For the text-containing cell, return its midpoint in (x, y) coordinate format. 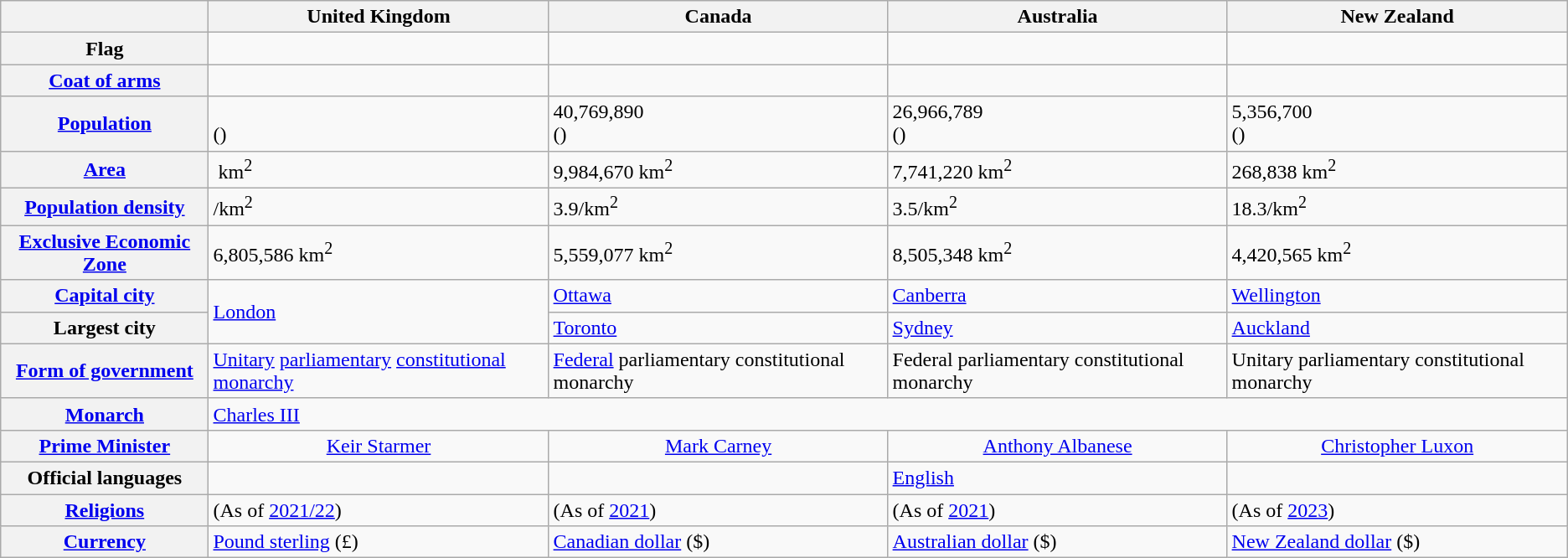
Form of government (105, 370)
7,741,220 km2 (1057, 169)
Capital city (105, 296)
Largest city (105, 328)
English (1057, 478)
Official languages (105, 478)
268,838 km2 (1397, 169)
Coat of arms (105, 80)
London (379, 312)
5,356,700() (1397, 124)
(As of 2021/22) (379, 510)
3.9/km2 (719, 208)
Wellington (1397, 296)
Religions (105, 510)
New Zealand dollar ($) (1397, 542)
Australia (1057, 17)
Canada (719, 17)
United Kingdom (379, 17)
9,984,670 km2 (719, 169)
5,559,077 km2 (719, 253)
km2 (379, 169)
Christopher Luxon (1397, 446)
Keir Starmer (379, 446)
Currency (105, 542)
Population (105, 124)
3.5/km2 (1057, 208)
() (379, 124)
8,505,348 km2 (1057, 253)
6,805,586 km2 (379, 253)
Exclusive Economic Zone (105, 253)
Charles III (888, 414)
Population density (105, 208)
Mark Carney (719, 446)
18.3/km2 (1397, 208)
26,966,789() (1057, 124)
40,769,890() (719, 124)
Flag (105, 49)
Area (105, 169)
(As of 2023) (1397, 510)
Ottawa (719, 296)
Auckland (1397, 328)
New Zealand (1397, 17)
Australian dollar ($) (1057, 542)
Toronto (719, 328)
/km2 (379, 208)
Prime Minister (105, 446)
Sydney (1057, 328)
Anthony Albanese (1057, 446)
4,420,565 km2 (1397, 253)
Monarch (105, 414)
Pound sterling (£) (379, 542)
Canadian dollar ($) (719, 542)
Canberra (1057, 296)
